Return the [x, y] coordinate for the center point of the cell that contains the specified text.  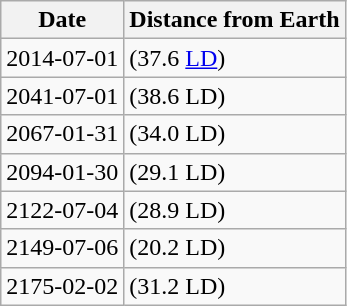
2149-07-06 [62, 248]
(34.0 LD) [234, 134]
2041-07-01 [62, 96]
(37.6 LD) [234, 58]
2067-01-31 [62, 134]
(31.2 LD) [234, 286]
Date [62, 20]
Distance from Earth [234, 20]
(28.9 LD) [234, 210]
2122-07-04 [62, 210]
(20.2 LD) [234, 248]
2094-01-30 [62, 172]
(38.6 LD) [234, 96]
(29.1 LD) [234, 172]
2175-02-02 [62, 286]
2014-07-01 [62, 58]
